Search for the cell housing the specified text and yield its (X, Y) center coordinate. 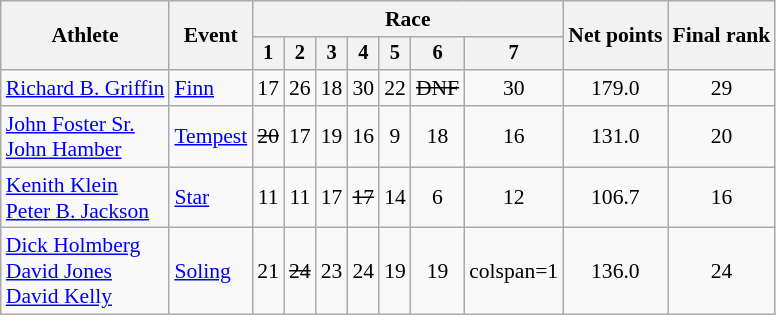
131.0 (615, 136)
21 (268, 272)
22 (395, 88)
Finn (210, 88)
Kenith KleinPeter B. Jackson (86, 198)
23 (332, 272)
106.7 (615, 198)
Event (210, 36)
Final rank (722, 36)
colspan=1 (514, 272)
Net points (615, 36)
179.0 (615, 88)
1 (268, 54)
Tempest (210, 136)
John Foster Sr.John Hamber (86, 136)
Soling (210, 272)
Race (408, 19)
29 (722, 88)
7 (514, 54)
2 (300, 54)
14 (395, 198)
DNF (438, 88)
Star (210, 198)
Dick HolmbergDavid JonesDavid Kelly (86, 272)
Athlete (86, 36)
4 (363, 54)
5 (395, 54)
3 (332, 54)
136.0 (615, 272)
12 (514, 198)
26 (300, 88)
Richard B. Griffin (86, 88)
9 (395, 136)
